Return the [x, y] coordinate for the center point of the cell that contains the specified text.  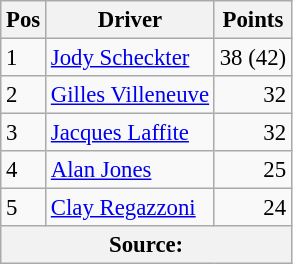
Driver [130, 20]
1 [24, 58]
24 [252, 208]
38 (42) [252, 58]
Source: [146, 245]
4 [24, 170]
Jacques Laffite [130, 133]
Points [252, 20]
Alan Jones [130, 170]
Gilles Villeneuve [130, 95]
Clay Regazzoni [130, 208]
Pos [24, 20]
Jody Scheckter [130, 58]
2 [24, 95]
3 [24, 133]
5 [24, 208]
25 [252, 170]
